Detect which cell encompasses the target text, then output its [x, y] center coordinate. 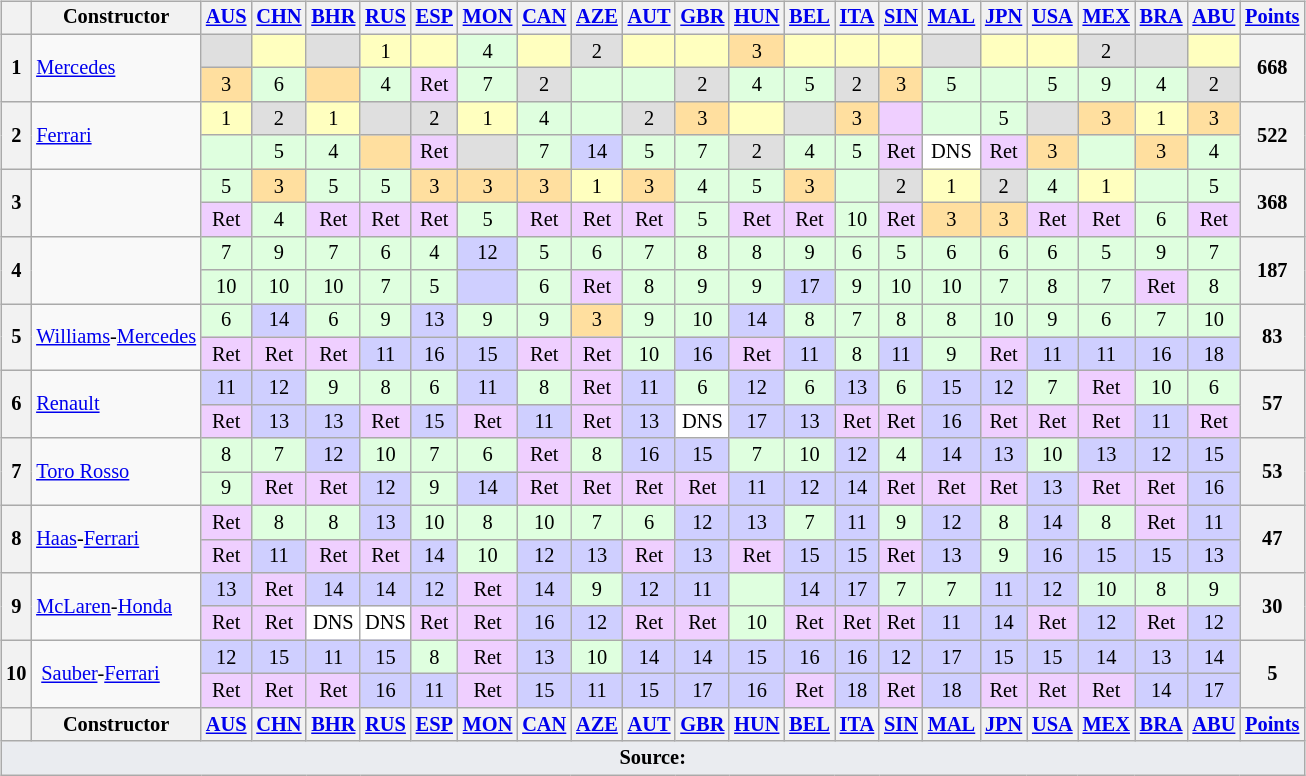
522 [1272, 136]
Mercedes [116, 68]
57 [1272, 404]
Ferrari [116, 136]
Toro Rosso [116, 472]
Renault [116, 404]
McLaren-Honda [116, 606]
53 [1272, 472]
Williams-Mercedes [116, 338]
668 [1272, 68]
Source: [652, 758]
Haas-Ferrari [116, 538]
30 [1272, 606]
187 [1272, 270]
47 [1272, 538]
368 [1272, 202]
Sauber-Ferrari [116, 674]
83 [1272, 338]
